Capture the cell that displays the provided text and extract its [X, Y] central coordinate. 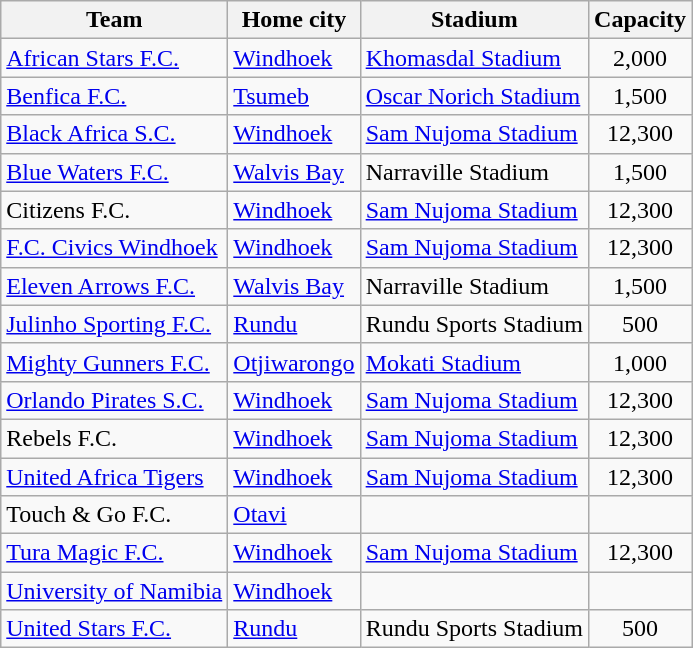
Julinho Sporting F.C. [114, 324]
Team [114, 20]
African Stars F.C. [114, 58]
Tura Magic F.C. [114, 553]
Touch & Go F.C. [114, 515]
Rebels F.C. [114, 438]
Oscar Norich Stadium [474, 96]
Mighty Gunners F.C. [114, 362]
Orlando Pirates S.C. [114, 400]
Khomasdal Stadium [474, 58]
Eleven Arrows F.C. [114, 286]
Tsumeb [294, 96]
Mokati Stadium [474, 362]
Otavi [294, 515]
1,000 [640, 362]
Citizens F.C. [114, 210]
Black Africa S.C. [114, 134]
United Africa Tigers [114, 477]
Blue Waters F.C. [114, 172]
F.C. Civics Windhoek [114, 248]
Otjiwarongo [294, 362]
Home city [294, 20]
Stadium [474, 20]
2,000 [640, 58]
Benfica F.C. [114, 96]
Capacity [640, 20]
University of Namibia [114, 591]
United Stars F.C. [114, 629]
